Output the [x, y] coordinate of the center of the cell containing the given text.  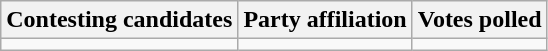
Party affiliation [325, 20]
Votes polled [480, 20]
Contesting candidates [120, 20]
